Extract the [X, Y] coordinate from the center of the cell holding the provided text.  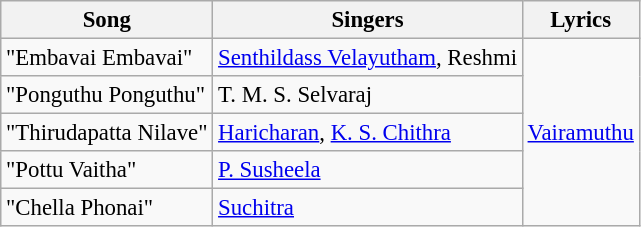
"Ponguthu Ponguthu" [107, 95]
Vairamuthu [580, 133]
"Pottu Vaitha" [107, 170]
Song [107, 20]
"Thirudapatta Nilave" [107, 133]
Lyrics [580, 20]
"Embavai Embavai" [107, 58]
Haricharan, K. S. Chithra [368, 133]
T. M. S. Selvaraj [368, 95]
Singers [368, 20]
Senthildass Velayutham, Reshmi [368, 58]
P. Susheela [368, 170]
Suchitra [368, 208]
"Chella Phonai" [107, 208]
